Search for the cell housing the specified text and yield its [x, y] center coordinate. 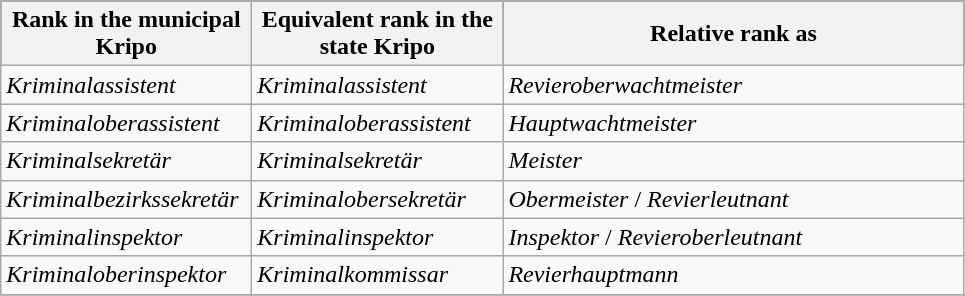
Kriminalkommissar [378, 275]
Obermeister / Revierleutnant [734, 199]
Inspektor / Revieroberleutnant [734, 237]
Equivalent rank in the state Kripo [378, 34]
Kriminalbezirkssekretär [126, 199]
Relative rank as [734, 34]
Revierhauptmann [734, 275]
Kriminaloberinspektor [126, 275]
Rank in the municipal Kripo [126, 34]
Hauptwachtmeister [734, 123]
Meister [734, 161]
Kriminalobersekretär [378, 199]
Revieroberwachtmeister [734, 85]
